Return [x, y] of the center of cell containing provided text 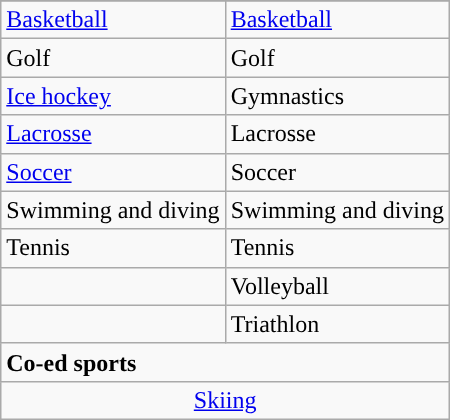
Skiing [226, 400]
Co-ed sports [226, 362]
Gymnastics [337, 96]
Triathlon [337, 324]
Ice hockey [113, 96]
Volleyball [337, 286]
